Return the (X, Y) coordinate for the center point of the cell that contains the specified text.  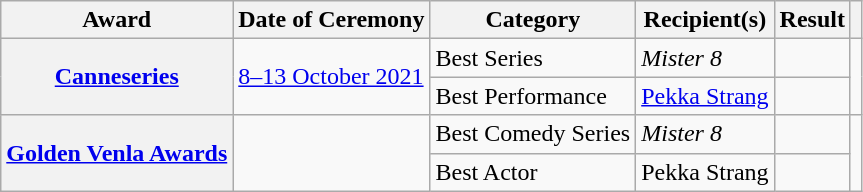
Category (533, 20)
8–13 October 2021 (332, 77)
Best Performance (533, 96)
Best Comedy Series (533, 134)
Canneseries (117, 77)
Best Series (533, 58)
Recipient(s) (705, 20)
Best Actor (533, 172)
Result (812, 20)
Award (117, 20)
Date of Ceremony (332, 20)
Golden Venla Awards (117, 153)
